Scan for the cell matching the given text and deliver its (X, Y) coordinate at center. 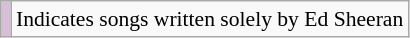
Indicates songs written solely by Ed Sheeran (210, 19)
